Determine the [x, y] coordinate at the center of the cell enclosing the given text.  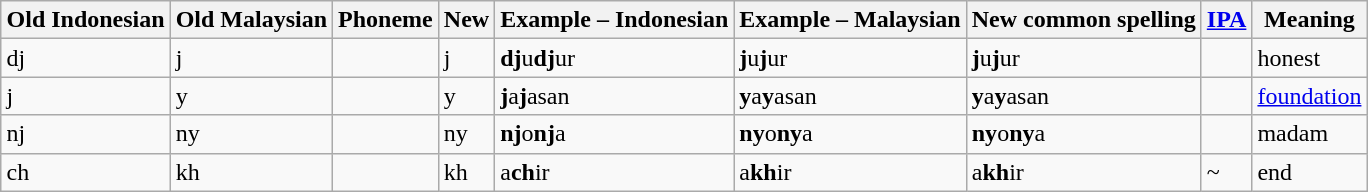
nj [86, 134]
djudjur [614, 58]
~ [1226, 172]
achir [614, 172]
honest [1310, 58]
Old Malaysian [251, 20]
Meaning [1310, 20]
Example – Indonesian [614, 20]
New [466, 20]
end [1310, 172]
Example – Malaysian [850, 20]
njonja [614, 134]
madam [1310, 134]
Old Indonesian [86, 20]
ch [86, 172]
New common spelling [1084, 20]
dj [86, 58]
jajasan [614, 96]
foundation [1310, 96]
Phoneme [386, 20]
IPA [1226, 20]
